Scan for the cell matching the given text and deliver its [X, Y] coordinate at center. 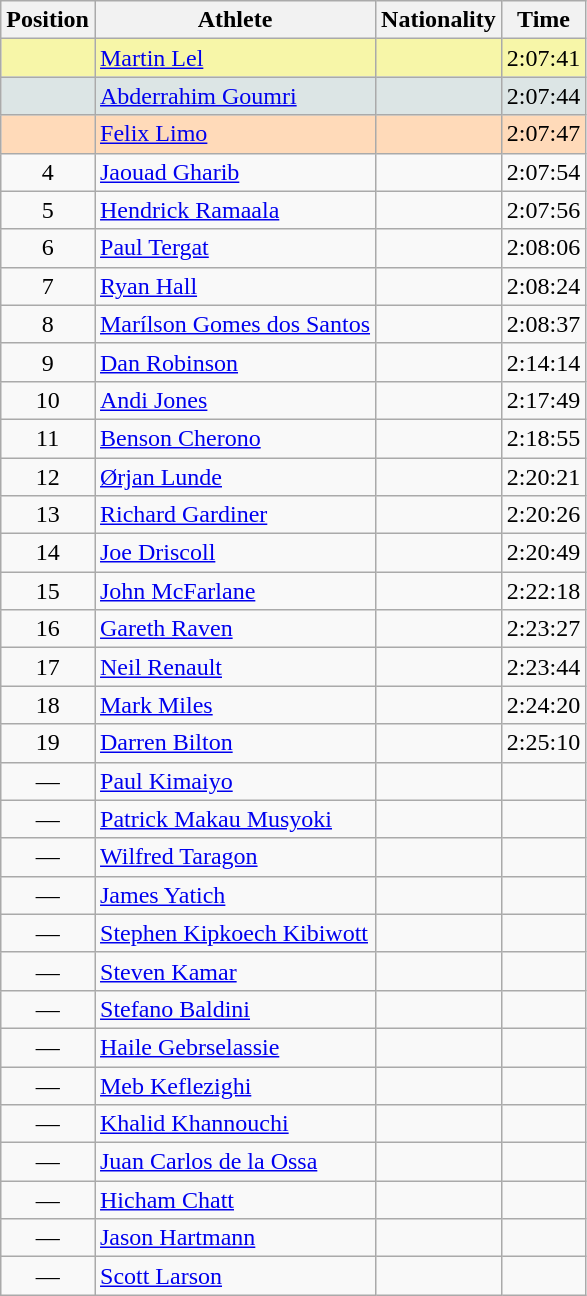
2:07:44 [543, 96]
2:20:49 [543, 553]
2:23:27 [543, 629]
Neil Renault [234, 667]
Benson Cherono [234, 438]
10 [48, 400]
Scott Larson [234, 1276]
2:24:20 [543, 705]
Position [48, 20]
17 [48, 667]
Abderrahim Goumri [234, 96]
John McFarlane [234, 591]
4 [48, 172]
Joe Driscoll [234, 553]
9 [48, 362]
Felix Limo [234, 134]
Meb Keflezighi [234, 1085]
Nationality [439, 20]
2:07:56 [543, 210]
2:18:55 [543, 438]
2:20:26 [543, 515]
2:08:06 [543, 248]
Darren Bilton [234, 743]
Khalid Khannouchi [234, 1124]
James Yatich [234, 895]
Time [543, 20]
Hendrick Ramaala [234, 210]
Juan Carlos de la Ossa [234, 1162]
Ørjan Lunde [234, 477]
Mark Miles [234, 705]
Stephen Kipkoech Kibiwott [234, 933]
2:14:14 [543, 362]
16 [48, 629]
6 [48, 248]
2:08:24 [543, 286]
2:08:37 [543, 324]
2:20:21 [543, 477]
Richard Gardiner [234, 515]
Jason Hartmann [234, 1238]
Patrick Makau Musyoki [234, 819]
Athlete [234, 20]
Haile Gebrselassie [234, 1047]
Paul Tergat [234, 248]
Martin Lel [234, 58]
Steven Kamar [234, 971]
2:07:41 [543, 58]
13 [48, 515]
2:22:18 [543, 591]
18 [48, 705]
11 [48, 438]
7 [48, 286]
Paul Kimaiyo [234, 781]
15 [48, 591]
8 [48, 324]
5 [48, 210]
19 [48, 743]
Gareth Raven [234, 629]
Dan Robinson [234, 362]
Wilfred Taragon [234, 857]
Ryan Hall [234, 286]
2:07:54 [543, 172]
2:17:49 [543, 400]
Andi Jones [234, 400]
2:23:44 [543, 667]
14 [48, 553]
Hicham Chatt [234, 1200]
12 [48, 477]
Jaouad Gharib [234, 172]
2:25:10 [543, 743]
Stefano Baldini [234, 1009]
2:07:47 [543, 134]
Marílson Gomes dos Santos [234, 324]
